Detect which cell encompasses the target text, then output its [x, y] center coordinate. 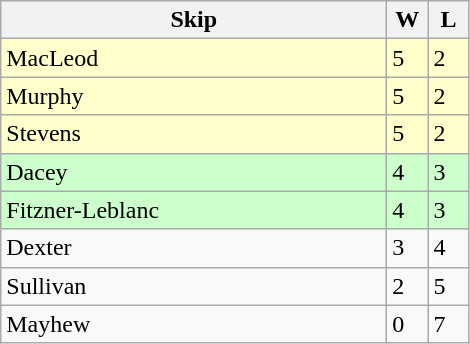
0 [408, 324]
Mayhew [194, 324]
L [448, 20]
Stevens [194, 134]
Fitzner-Leblanc [194, 210]
Skip [194, 20]
Dacey [194, 172]
7 [448, 324]
MacLeod [194, 58]
Sullivan [194, 286]
W [408, 20]
Murphy [194, 96]
Dexter [194, 248]
